Pinpoint the cell where the given text exists, returning its (x, y) midpoint coordinate. 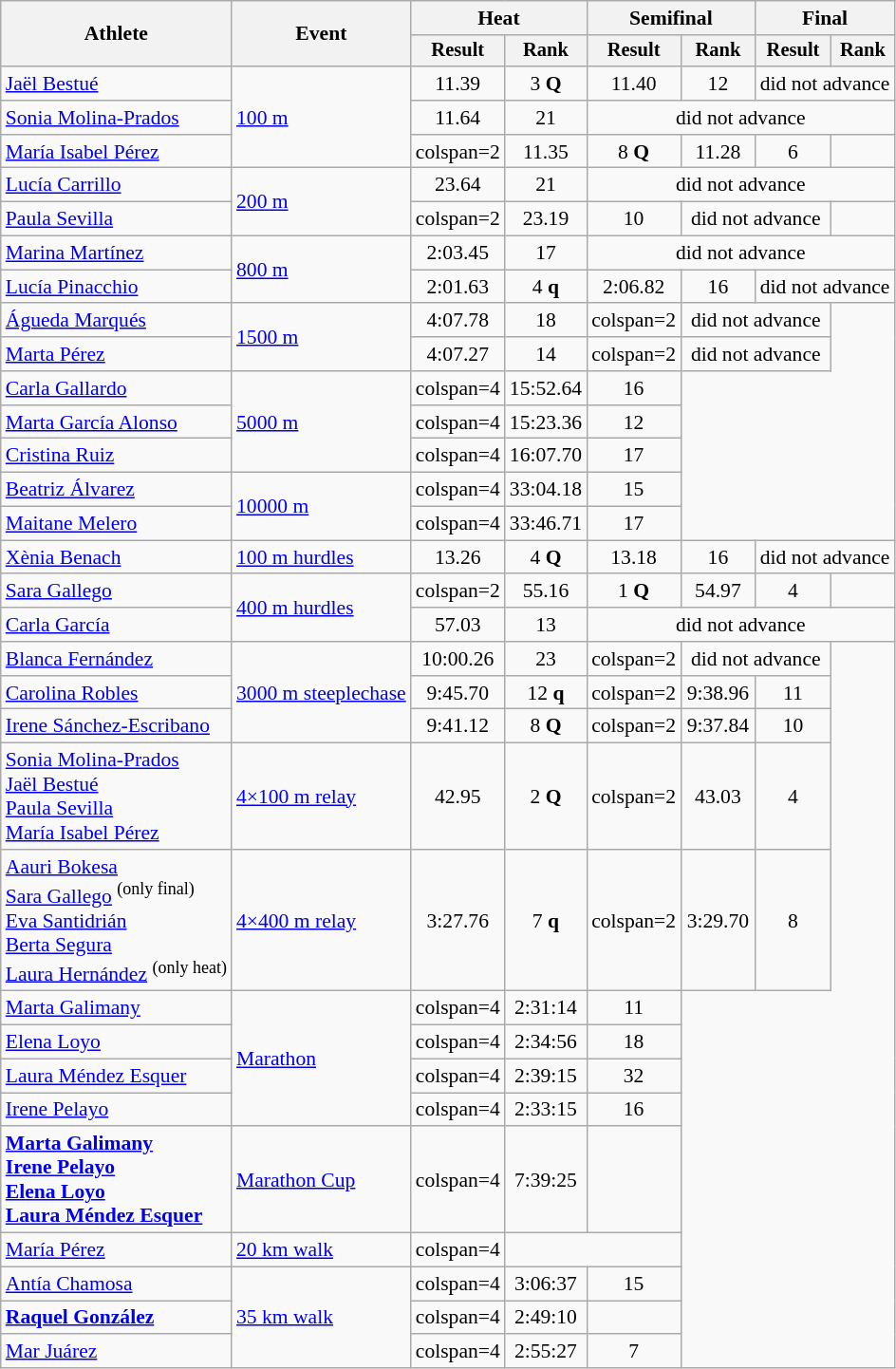
María Isabel Pérez (116, 152)
9:38.96 (718, 693)
4×100 m relay (321, 797)
3:27.76 (457, 921)
Elena Loyo (116, 1042)
11.40 (634, 84)
57.03 (457, 625)
Heat (499, 18)
16:07.70 (546, 456)
35 km walk (321, 1318)
2:39:15 (546, 1076)
Marina Martínez (116, 253)
Antía Chamosa (116, 1284)
Aauri BokesaSara Gallego (only final)Eva SantidriánBerta SeguraLaura Hernández (only heat) (116, 921)
2:03.45 (457, 253)
42.95 (457, 797)
10:00.26 (457, 659)
4 q (546, 287)
Maitane Melero (116, 524)
3000 m steeplechase (321, 693)
9:41.12 (457, 726)
54.97 (718, 591)
Carla García (116, 625)
Cristina Ruiz (116, 456)
1 Q (634, 591)
Águeda Marqués (116, 321)
Sara Gallego (116, 591)
2:31:14 (546, 1008)
Marta García Alonso (116, 422)
7 (634, 1352)
Lucía Carrillo (116, 185)
12 q (546, 693)
1500 m (321, 338)
2:49:10 (546, 1318)
13.26 (457, 557)
14 (546, 354)
Carolina Robles (116, 693)
Irene Pelayo (116, 1110)
23 (546, 659)
7 q (546, 921)
Athlete (116, 34)
55.16 (546, 591)
11.28 (718, 152)
Carla Gallardo (116, 388)
2 Q (546, 797)
Marathon (321, 1059)
Lucía Pinacchio (116, 287)
43.03 (718, 797)
2:01.63 (457, 287)
2:34:56 (546, 1042)
400 m hurdles (321, 608)
11.64 (457, 118)
23.19 (546, 219)
Xènia Benach (116, 557)
3:29.70 (718, 921)
3 Q (546, 84)
Raquel González (116, 1318)
Beatriz Álvarez (116, 490)
23.64 (457, 185)
4:07.27 (457, 354)
Mar Juárez (116, 1352)
Final (826, 18)
6 (793, 152)
3:06:37 (546, 1284)
Blanca Fernández (116, 659)
33:04.18 (546, 490)
2:55:27 (546, 1352)
Event (321, 34)
800 m (321, 270)
8 (793, 921)
2:06.82 (634, 287)
100 m (321, 118)
Semifinal (671, 18)
4:07.78 (457, 321)
11.39 (457, 84)
5000 m (321, 422)
4 Q (546, 557)
9:45.70 (457, 693)
100 m hurdles (321, 557)
Marta Pérez (116, 354)
13 (546, 625)
Laura Méndez Esquer (116, 1076)
María Pérez (116, 1250)
15:23.36 (546, 422)
20 km walk (321, 1250)
33:46.71 (546, 524)
9:37.84 (718, 726)
11.35 (546, 152)
15:52.64 (546, 388)
Sonia Molina-Prados Jaël Bestué Paula Sevilla María Isabel Pérez (116, 797)
13.18 (634, 557)
2:33:15 (546, 1110)
Sonia Molina-Prados (116, 118)
Irene Sánchez-Escribano (116, 726)
Marathon Cup (321, 1180)
4×400 m relay (321, 921)
Jaël Bestué (116, 84)
200 m (321, 201)
32 (634, 1076)
Marta Galimany (116, 1008)
Marta GalimanyIrene PelayoElena LoyoLaura Méndez Esquer (116, 1180)
Paula Sevilla (116, 219)
7:39:25 (546, 1180)
10000 m (321, 507)
